Detect which cell encompasses the target text, then output its [x, y] center coordinate. 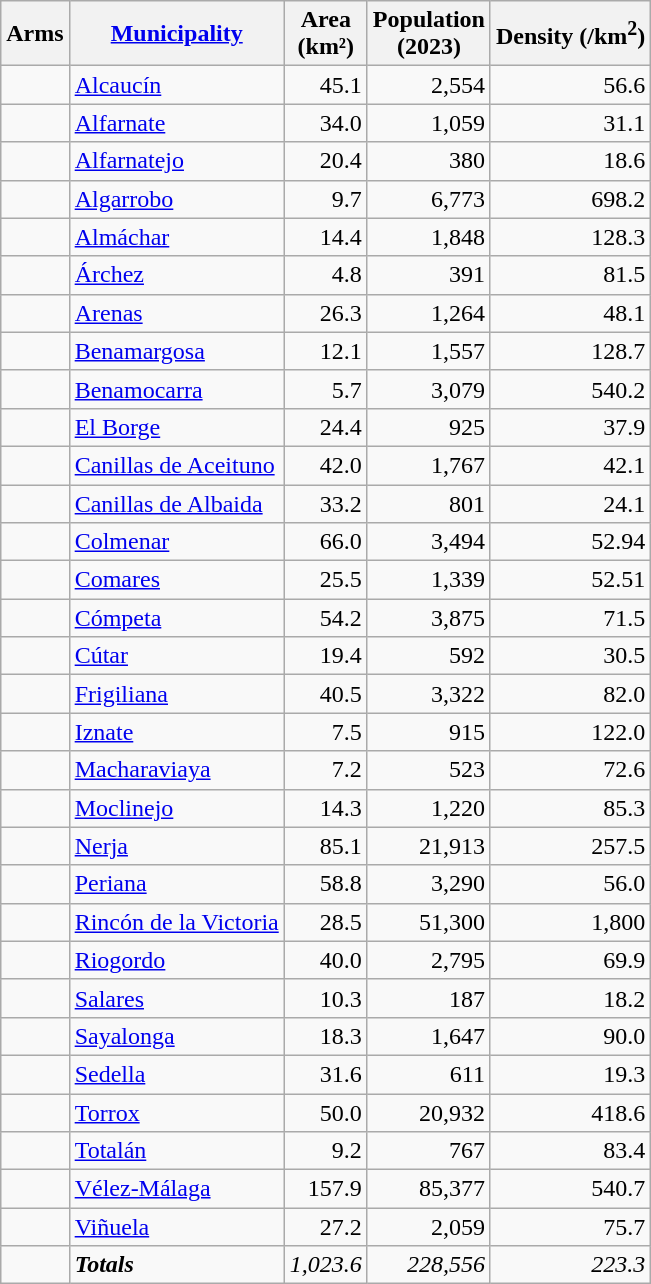
85.3 [570, 808]
45.1 [326, 85]
Riogordo [176, 960]
767 [428, 1151]
1,023.6 [326, 1265]
Iznate [176, 732]
4.8 [326, 275]
Alfarnatejo [176, 161]
75.7 [570, 1227]
7.2 [326, 770]
Density (/km2) [570, 34]
69.9 [570, 960]
2,059 [428, 1227]
3,290 [428, 884]
33.2 [326, 503]
Salares [176, 998]
925 [428, 427]
24.1 [570, 503]
Almáchar [176, 237]
3,322 [428, 694]
40.5 [326, 694]
Sayalonga [176, 1036]
523 [428, 770]
3,875 [428, 618]
Area(km²) [326, 34]
Sedella [176, 1074]
Alcaucín [176, 85]
Algarrobo [176, 199]
85.1 [326, 846]
82.0 [570, 694]
1,647 [428, 1036]
9.2 [326, 1151]
Cómpeta [176, 618]
Comares [176, 580]
540.2 [570, 389]
Árchez [176, 275]
Municipality [176, 34]
592 [428, 656]
Benamocarra [176, 389]
122.0 [570, 732]
3,079 [428, 389]
380 [428, 161]
14.4 [326, 237]
611 [428, 1074]
Cútar [176, 656]
42.0 [326, 465]
257.5 [570, 846]
72.6 [570, 770]
52.51 [570, 580]
Moclinejo [176, 808]
Benamargosa [176, 351]
20.4 [326, 161]
27.2 [326, 1227]
223.3 [570, 1265]
21,913 [428, 846]
1,264 [428, 313]
Periana [176, 884]
1,767 [428, 465]
1,059 [428, 123]
Colmenar [176, 542]
28.5 [326, 922]
31.6 [326, 1074]
391 [428, 275]
2,795 [428, 960]
1,557 [428, 351]
24.4 [326, 427]
18.2 [570, 998]
42.1 [570, 465]
Canillas de Albaida [176, 503]
7.5 [326, 732]
34.0 [326, 123]
Vélez-Málaga [176, 1189]
90.0 [570, 1036]
1,800 [570, 922]
418.6 [570, 1113]
Viñuela [176, 1227]
Rincón de la Victoria [176, 922]
Frigiliana [176, 694]
Torrox [176, 1113]
10.3 [326, 998]
187 [428, 998]
54.2 [326, 618]
El Borge [176, 427]
58.8 [326, 884]
915 [428, 732]
801 [428, 503]
81.5 [570, 275]
48.1 [570, 313]
698.2 [570, 199]
9.7 [326, 199]
25.5 [326, 580]
30.5 [570, 656]
228,556 [428, 1265]
66.0 [326, 542]
31.1 [570, 123]
19.4 [326, 656]
Totalán [176, 1151]
37.9 [570, 427]
Alfarnate [176, 123]
5.7 [326, 389]
128.3 [570, 237]
12.1 [326, 351]
71.5 [570, 618]
51,300 [428, 922]
1,339 [428, 580]
Totals [176, 1265]
Macharaviaya [176, 770]
3,494 [428, 542]
20,932 [428, 1113]
Population(2023) [428, 34]
14.3 [326, 808]
Nerja [176, 846]
128.7 [570, 351]
540.7 [570, 1189]
83.4 [570, 1151]
50.0 [326, 1113]
6,773 [428, 199]
Arenas [176, 313]
2,554 [428, 85]
18.3 [326, 1036]
40.0 [326, 960]
18.6 [570, 161]
56.6 [570, 85]
56.0 [570, 884]
1,848 [428, 237]
26.3 [326, 313]
52.94 [570, 542]
1,220 [428, 808]
19.3 [570, 1074]
Canillas de Aceituno [176, 465]
85,377 [428, 1189]
157.9 [326, 1189]
Arms [35, 34]
